Provide the [x, y] coordinate of the cell's center where the given text is located.  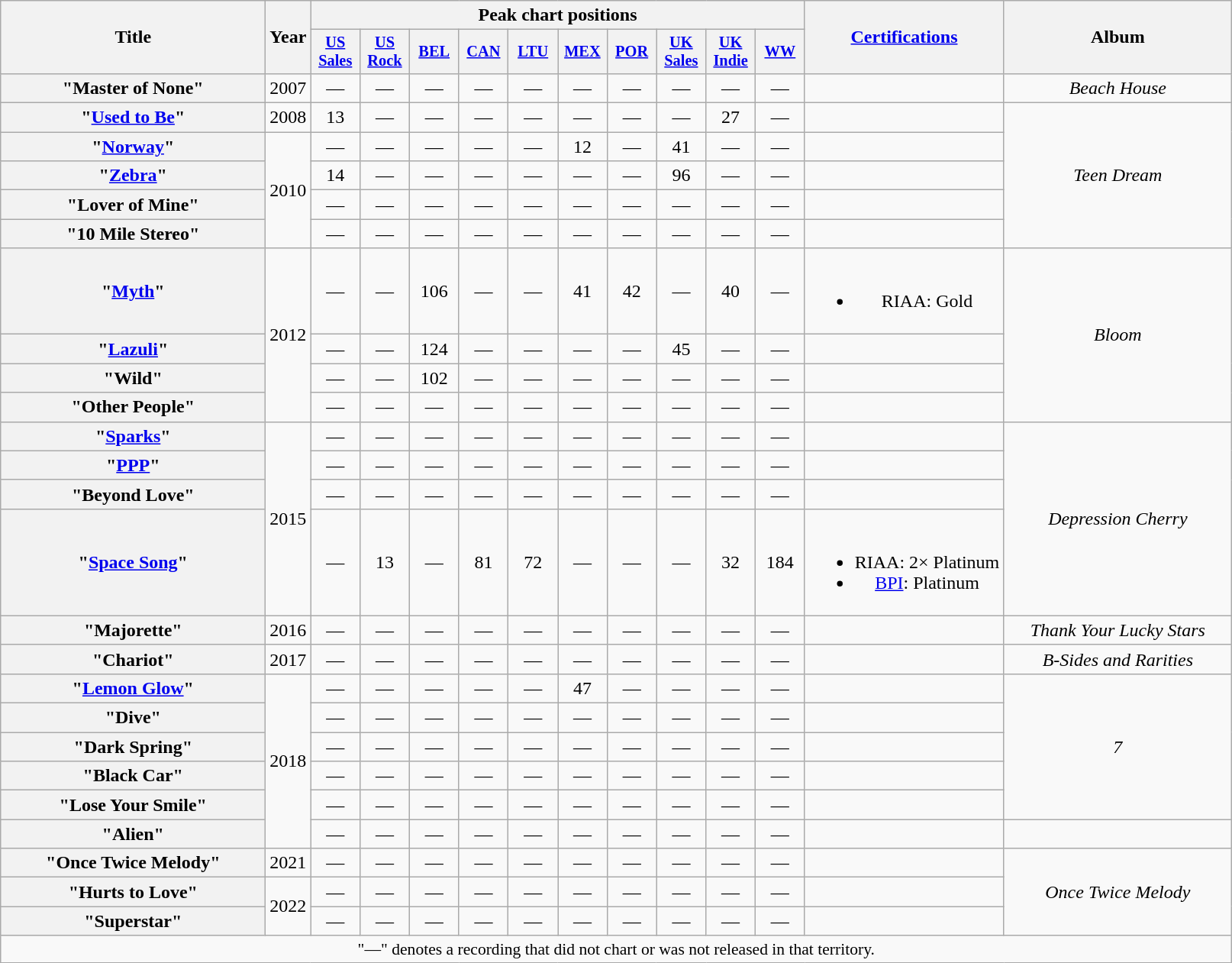
CAN [484, 52]
"Master of None" [133, 88]
Year [289, 37]
"Hurts to Love" [133, 892]
Peak chart positions [557, 15]
2010 [289, 190]
Album [1118, 37]
2015 [289, 519]
"Beyond Love" [133, 494]
45 [681, 349]
Bloom [1118, 334]
"Zebra" [133, 176]
"Used to Be" [133, 118]
106 [434, 292]
"Alien" [133, 834]
Beach House [1118, 88]
72 [533, 562]
UKIndie [731, 52]
27 [731, 118]
"Other People" [133, 407]
124 [434, 349]
81 [484, 562]
"Dark Spring" [133, 747]
USRock [385, 52]
2008 [289, 118]
"Majorette" [133, 630]
"Lemon Glow" [133, 688]
"Lover of Mine" [133, 205]
12 [583, 147]
32 [731, 562]
14 [336, 176]
2022 [289, 906]
"Dive" [133, 718]
96 [681, 176]
"—" denotes a recording that did not chart or was not released in that territory. [617, 949]
LTU [533, 52]
BEL [434, 52]
2017 [289, 659]
Once Twice Melody [1118, 892]
"Myth" [133, 292]
40 [731, 292]
WW [780, 52]
Title [133, 37]
7 [1118, 746]
"PPP" [133, 465]
"Superstar" [133, 921]
2007 [289, 88]
47 [583, 688]
MEX [583, 52]
2016 [289, 630]
"Chariot" [133, 659]
"Black Car" [133, 776]
2021 [289, 863]
"Lazuli" [133, 349]
"Norway" [133, 147]
2012 [289, 334]
Certifications [904, 37]
"Sparks" [133, 436]
RIAA: Gold [904, 292]
"Space Song" [133, 562]
USSales [336, 52]
RIAA: 2× PlatinumBPI: Platinum [904, 562]
Thank Your Lucky Stars [1118, 630]
"10 Mile Stereo" [133, 234]
"Wild" [133, 378]
UKSales [681, 52]
"Lose Your Smile" [133, 805]
2018 [289, 761]
Depression Cherry [1118, 519]
184 [780, 562]
"Once Twice Melody" [133, 863]
42 [632, 292]
B-Sides and Rarities [1118, 659]
Teen Dream [1118, 176]
102 [434, 378]
POR [632, 52]
